Scan for the cell matching the given text and deliver its (x, y) coordinate at center. 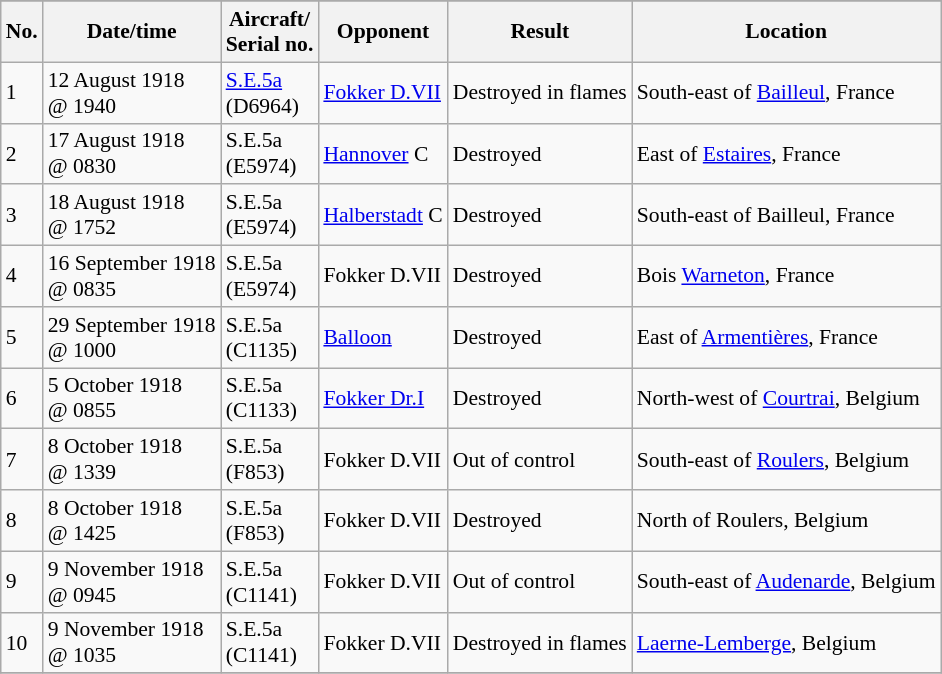
3 (22, 216)
Hannover C (382, 154)
18 August 1918@ 1752 (132, 216)
12 August 1918@ 1940 (132, 92)
16 September 1918@ 0835 (132, 276)
S.E.5a(C1135) (270, 338)
Aircraft/Serial no. (270, 32)
Result (540, 32)
No. (22, 32)
Laerne-Lemberge, Belgium (786, 642)
Bois Warneton, France (786, 276)
9 (22, 582)
East of Estaires, France (786, 154)
Balloon (382, 338)
S.E.5a(C1133) (270, 398)
Location (786, 32)
South-east of Roulers, Belgium (786, 460)
9 November 1918@ 1035 (132, 642)
Halberstadt C (382, 216)
5 October 1918@ 0855 (132, 398)
29 September 1918@ 1000 (132, 338)
Opponent (382, 32)
10 (22, 642)
5 (22, 338)
Fokker Dr.I (382, 398)
South-east of Audenarde, Belgium (786, 582)
North of Roulers, Belgium (786, 520)
2 (22, 154)
6 (22, 398)
17 August 1918@ 0830 (132, 154)
North-west of Courtrai, Belgium (786, 398)
8 October 1918@ 1339 (132, 460)
4 (22, 276)
1 (22, 92)
S.E.5a (D6964) (270, 92)
Date/time (132, 32)
8 October 1918@ 1425 (132, 520)
East of Armentières, France (786, 338)
8 (22, 520)
7 (22, 460)
9 November 1918@ 0945 (132, 582)
